Return the [X, Y] coordinate for the center point of the cell that contains the specified text.  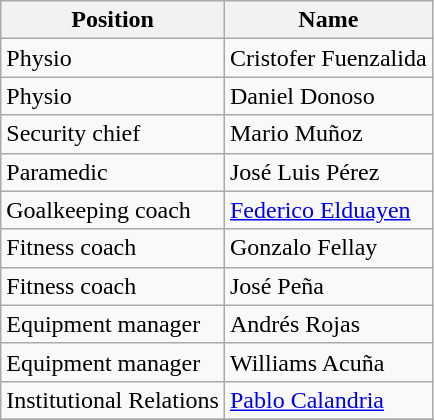
Name [328, 20]
Daniel Donoso [328, 96]
Paramedic [113, 172]
Federico Elduayen [328, 210]
Andrés Rojas [328, 324]
Institutional Relations [113, 400]
Williams Acuña [328, 362]
José Peña [328, 286]
Position [113, 20]
Pablo Calandria [328, 400]
Goalkeeping coach [113, 210]
Mario Muñoz [328, 134]
Gonzalo Fellay [328, 248]
Cristofer Fuenzalida [328, 58]
Security chief [113, 134]
José Luis Pérez [328, 172]
